Capture the cell that displays the provided text and extract its [X, Y] central coordinate. 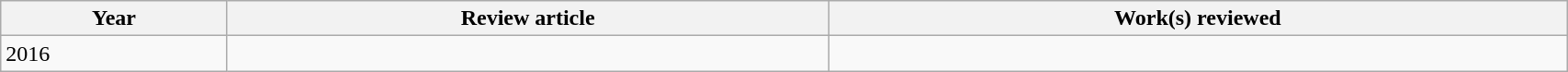
Work(s) reviewed [1198, 18]
Review article [527, 18]
2016 [114, 54]
Year [114, 18]
